Locate the cell with the specified text and output its [x, y] center coordinate. 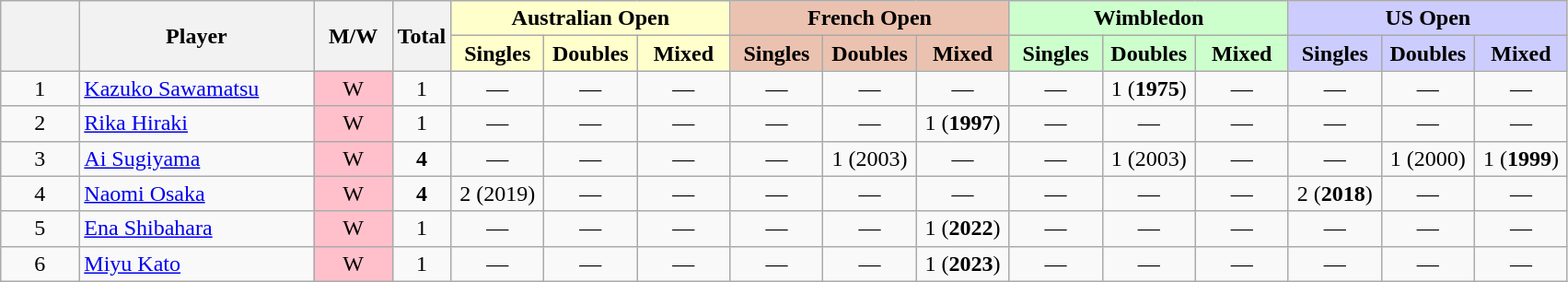
Rika Hiraki [197, 123]
US Open [1427, 18]
1 (1997) [963, 123]
5 [41, 229]
Player [197, 36]
3 [41, 159]
French Open [869, 18]
Naomi Osaka [197, 194]
Wimbledon [1149, 18]
M/W [354, 36]
1 (2022) [963, 229]
Ai Sugiyama [197, 159]
Ena Shibahara [197, 229]
2 (2018) [1335, 194]
Miyu Kato [197, 264]
1 (1999) [1521, 159]
2 (2019) [497, 194]
Total [422, 36]
6 [41, 264]
2 [41, 123]
1 (2023) [963, 264]
Kazuko Sawamatsu [197, 88]
Australian Open [591, 18]
1 (1975) [1149, 88]
1 (2000) [1427, 159]
